Find where the given text appears and provide that cell's center as (X, Y) coordinate. 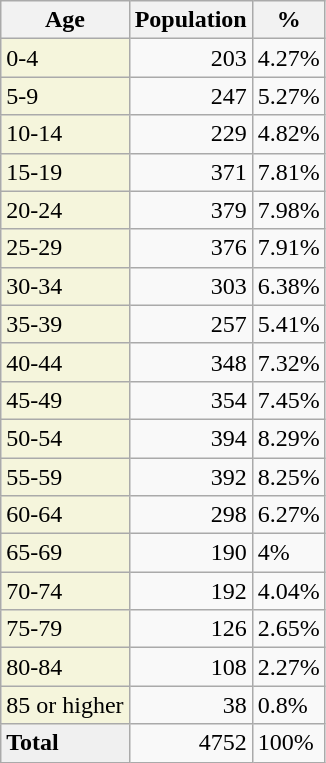
7.81% (288, 172)
5-9 (65, 96)
85 or higher (65, 705)
7.91% (288, 248)
4752 (190, 743)
5.41% (288, 324)
4.04% (288, 591)
190 (190, 553)
15-19 (65, 172)
Total (65, 743)
247 (190, 96)
303 (190, 286)
4% (288, 553)
348 (190, 362)
4.82% (288, 134)
70-74 (65, 591)
Population (190, 20)
203 (190, 58)
50-54 (65, 438)
379 (190, 210)
45-49 (65, 400)
100% (288, 743)
Age (65, 20)
298 (190, 515)
40-44 (65, 362)
80-84 (65, 667)
55-59 (65, 477)
6.27% (288, 515)
126 (190, 629)
25-29 (65, 248)
8.25% (288, 477)
10-14 (65, 134)
108 (190, 667)
376 (190, 248)
257 (190, 324)
192 (190, 591)
60-64 (65, 515)
4.27% (288, 58)
394 (190, 438)
6.38% (288, 286)
7.45% (288, 400)
7.32% (288, 362)
2.27% (288, 667)
371 (190, 172)
38 (190, 705)
5.27% (288, 96)
30-34 (65, 286)
7.98% (288, 210)
0-4 (65, 58)
65-69 (65, 553)
20-24 (65, 210)
% (288, 20)
35-39 (65, 324)
8.29% (288, 438)
2.65% (288, 629)
392 (190, 477)
75-79 (65, 629)
0.8% (288, 705)
354 (190, 400)
229 (190, 134)
